Output the (X, Y) coordinate of the center of the cell containing the given text.  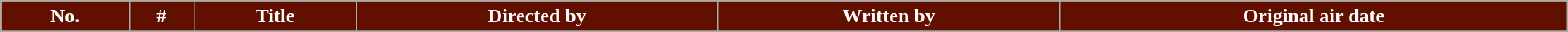
Directed by (537, 16)
Written by (889, 16)
Original air date (1314, 16)
# (162, 16)
Title (275, 16)
No. (65, 16)
